From the cell containing the given text, extract its center point as [X, Y] coordinate. 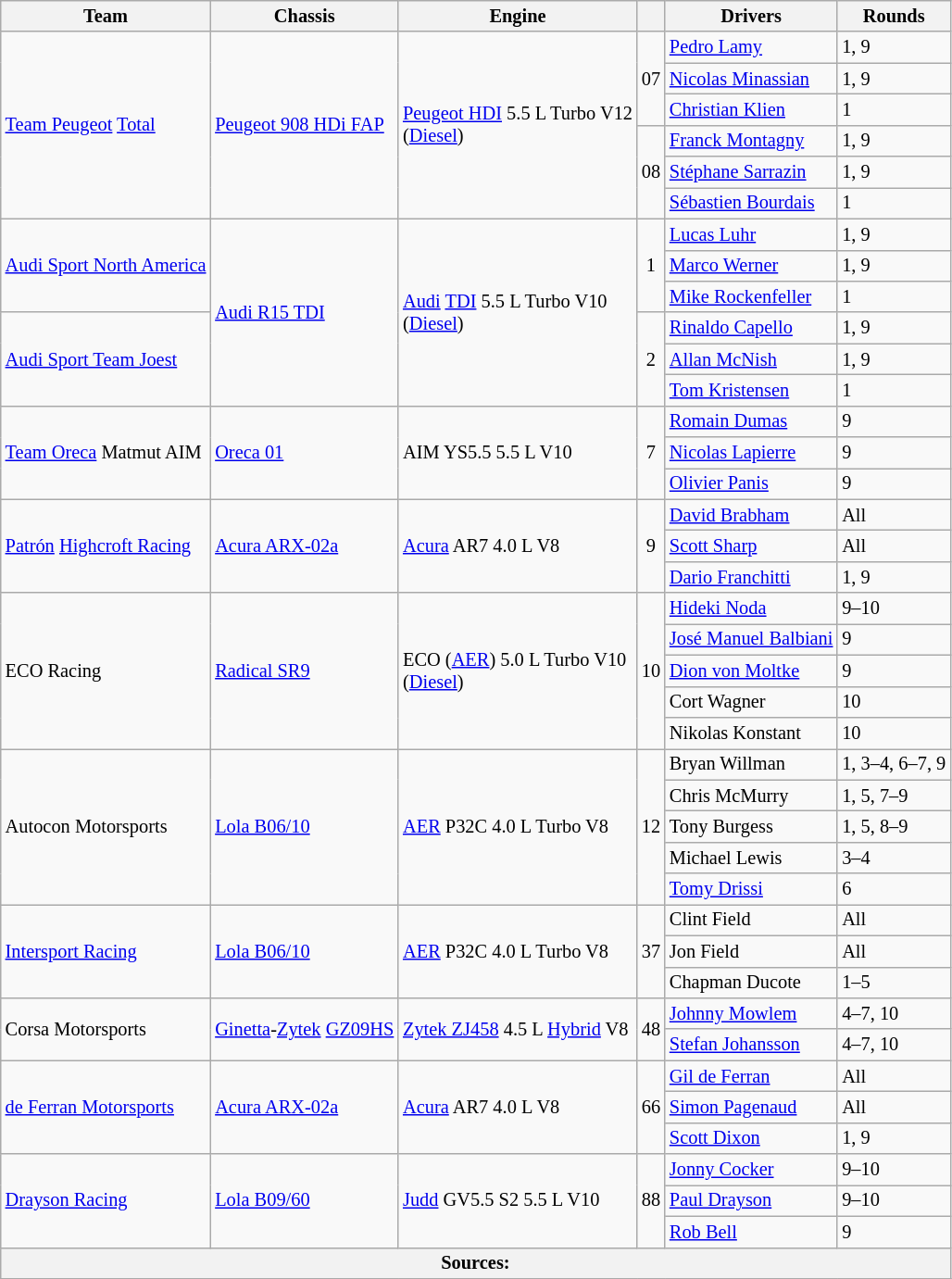
Drivers [751, 16]
Marco Werner [751, 266]
Nicolas Minassian [751, 79]
Clint Field [751, 920]
ECO (AER) 5.0 L Turbo V10(Diesel) [518, 671]
Audi Sport Team Joest [106, 359]
Peugeot 908 HDi FAP [304, 125]
Audi R15 TDI [304, 312]
Pedro Lamy [751, 47]
Gil de Ferran [751, 1076]
Team [106, 16]
07 [651, 78]
José Manuel Balbiani [751, 639]
Team Oreca Matmut AIM [106, 452]
Patrón Highcroft Racing [106, 546]
1, 5, 7–9 [894, 796]
08 [651, 172]
Allan McNish [751, 359]
1, 5, 8–9 [894, 826]
Stéphane Sarrazin [751, 172]
66 [651, 1108]
Michael Lewis [751, 858]
Lucas Luhr [751, 234]
Peugeot HDI 5.5 L Turbo V12(Diesel) [518, 125]
Jonny Cocker [751, 1170]
1, 3–4, 6–7, 9 [894, 764]
Cort Wagner [751, 702]
Judd GV5.5 S2 5.5 L V10 [518, 1200]
Nikolas Konstant [751, 733]
Rounds [894, 16]
Corsa Motorsports [106, 1028]
Tomy Drissi [751, 889]
Nicolas Lapierre [751, 453]
Team Peugeot Total [106, 125]
Christian Klien [751, 109]
Radical SR9 [304, 671]
Scott Dixon [751, 1138]
Tom Kristensen [751, 390]
AIM YS5.5 5.5 L V10 [518, 452]
Johnny Mowlem [751, 1013]
Franck Montagny [751, 141]
48 [651, 1028]
Romain Dumas [751, 421]
2 [651, 359]
Mike Rockenfeller [751, 296]
1–5 [894, 983]
Rinaldo Capello [751, 328]
7 [651, 452]
Engine [518, 16]
Tony Burgess [751, 826]
Chassis [304, 16]
Zytek ZJ458 4.5 L Hybrid V8 [518, 1028]
Audi Sport North America [106, 265]
Paul Drayson [751, 1200]
Intersport Racing [106, 950]
Oreca 01 [304, 452]
Audi TDI 5.5 L Turbo V10(Diesel) [518, 312]
Chapman Ducote [751, 983]
37 [651, 950]
6 [894, 889]
Sources: [476, 1263]
Ginetta-Zytek GZ09HS [304, 1028]
Stefan Johansson [751, 1045]
Scott Sharp [751, 545]
Jon Field [751, 951]
Olivier Panis [751, 483]
Dion von Moltke [751, 671]
Rob Bell [751, 1232]
Lola B09/60 [304, 1200]
12 [651, 826]
Chris McMurry [751, 796]
Hideki Noda [751, 608]
ECO Racing [106, 671]
Dario Franchitti [751, 577]
Sébastien Bourdais [751, 203]
3–4 [894, 858]
Autocon Motorsports [106, 826]
88 [651, 1200]
Simon Pagenaud [751, 1107]
David Brabham [751, 515]
de Ferran Motorsports [106, 1108]
Bryan Willman [751, 764]
Drayson Racing [106, 1200]
